Find where the given text appears and provide that cell's center as (x, y) coordinate. 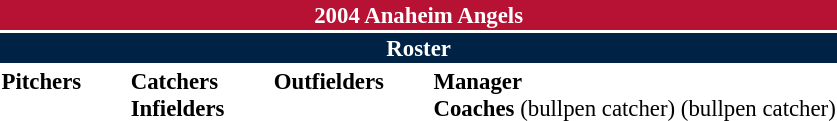
2004 Anaheim Angels (418, 15)
Roster (418, 48)
